Identify which cell holds the provided text, then report its (X, Y) central coordinate. 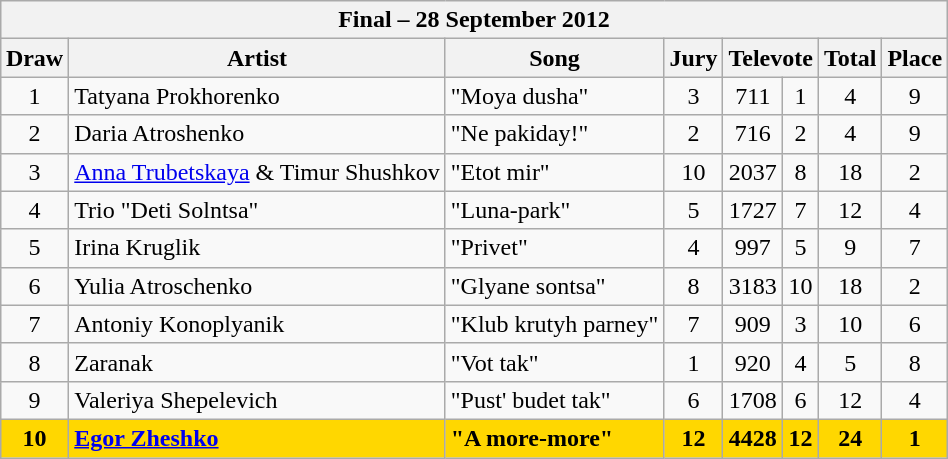
716 (753, 134)
Daria Atroshenko (257, 134)
1727 (753, 210)
"Pust' budet tak" (554, 400)
"Privet" (554, 248)
"Moya dusha" (554, 96)
3183 (753, 286)
"Ne pakiday!" (554, 134)
Trio "Deti Solntsa" (257, 210)
Place (915, 58)
24 (850, 438)
Artist (257, 58)
Song (554, 58)
909 (753, 324)
Zaranak (257, 362)
"Luna-park" (554, 210)
"Vot tak" (554, 362)
Antoniy Konoplyanik (257, 324)
Egor Zheshko (257, 438)
Televote (770, 58)
2037 (753, 172)
"Etot mir" (554, 172)
Tatyana Prokhorenko (257, 96)
Jury (694, 58)
920 (753, 362)
Total (850, 58)
Draw (34, 58)
Final – 28 September 2012 (474, 20)
997 (753, 248)
"Klub krutyh parney" (554, 324)
Anna Trubetskaya & Timur Shushkov (257, 172)
Irina Kruglik (257, 248)
711 (753, 96)
"A more-more" (554, 438)
4428 (753, 438)
1708 (753, 400)
"Glyane sontsa" (554, 286)
Yulia Atroschenko (257, 286)
Valeriya Shepelevich (257, 400)
